Locate the cell with the specified text and output its (x, y) center coordinate. 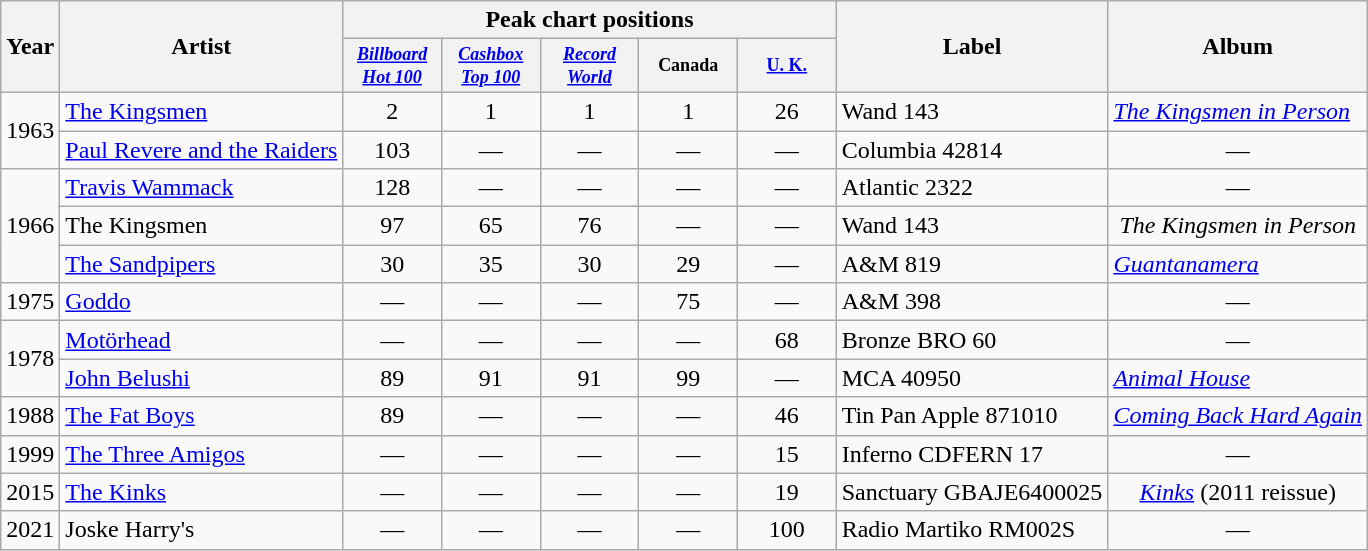
Record World (590, 66)
MCA 40950 (972, 378)
26 (786, 111)
100 (786, 530)
A&M 819 (972, 264)
1966 (30, 226)
A&M 398 (972, 302)
2015 (30, 492)
76 (590, 226)
Bronze BRO 60 (972, 340)
Coming Back Hard Again (1238, 416)
2 (392, 111)
Columbia 42814 (972, 150)
Sanctuary GBAJE6400025 (972, 492)
U. K. (786, 66)
75 (688, 302)
97 (392, 226)
Guantanamera (1238, 264)
128 (392, 188)
15 (786, 454)
68 (786, 340)
Label (972, 47)
The Fat Boys (202, 416)
19 (786, 492)
Goddo (202, 302)
29 (688, 264)
The Three Amigos (202, 454)
Kinks (2011 reissue) (1238, 492)
103 (392, 150)
Artist (202, 47)
46 (786, 416)
Motörhead (202, 340)
Peak chart positions (590, 20)
Canada (688, 66)
Radio Martiko RM002S (972, 530)
The Sandpipers (202, 264)
Travis Wammack (202, 188)
65 (490, 226)
Atlantic 2322 (972, 188)
99 (688, 378)
John Belushi (202, 378)
Joske Harry's (202, 530)
1975 (30, 302)
Year (30, 47)
Cashbox Top 100 (490, 66)
35 (490, 264)
Paul Revere and the Raiders (202, 150)
1988 (30, 416)
Album (1238, 47)
1978 (30, 359)
Billboard Hot 100 (392, 66)
1963 (30, 130)
Tin Pan Apple 871010 (972, 416)
2021 (30, 530)
1999 (30, 454)
Animal House (1238, 378)
Inferno CDFERN 17 (972, 454)
The Kinks (202, 492)
